Identify which cell holds the provided text, then report its (x, y) central coordinate. 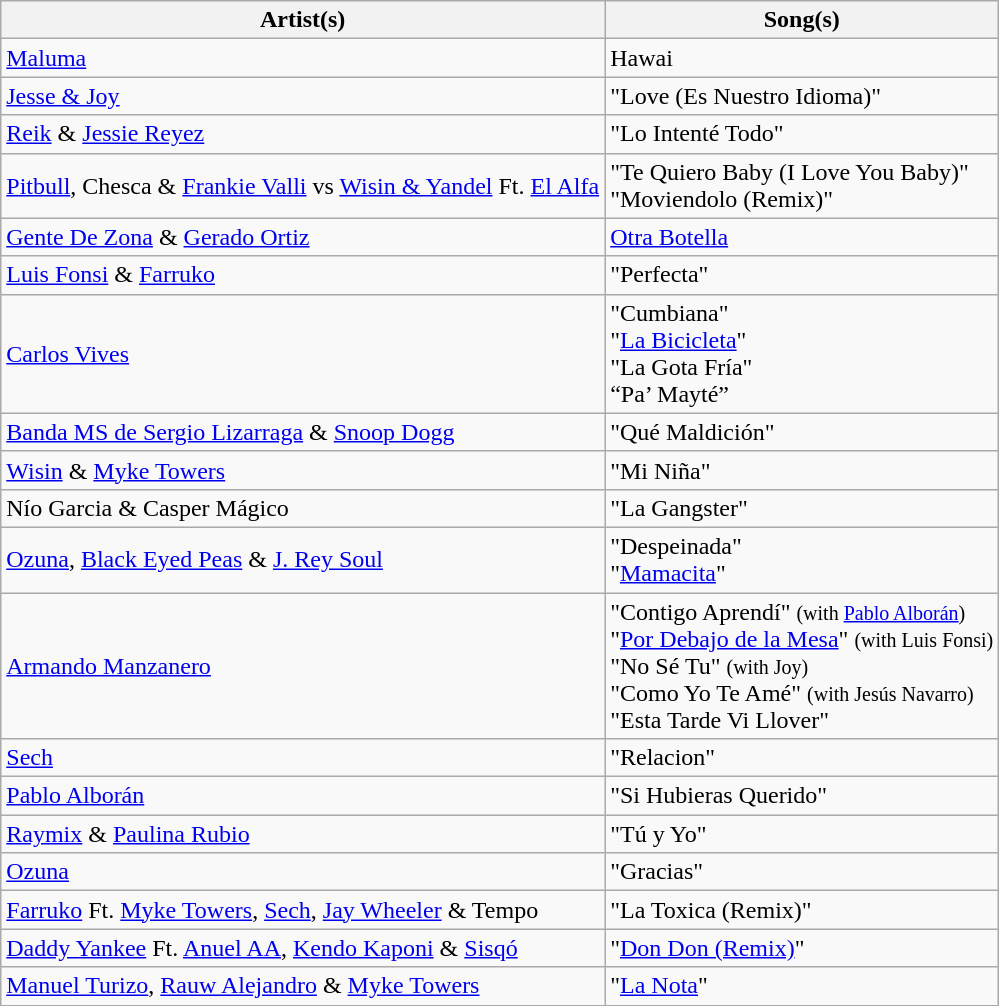
Banda MS de Sergio Lizarraga & Snoop Dogg (303, 432)
Armando Manzanero (303, 665)
Luis Fonsi & Farruko (303, 275)
Manuel Turizo, Rauw Alejandro & Myke Towers (303, 986)
"Despeinada""Mamacita" (802, 560)
Maluma (303, 58)
Ozuna (303, 872)
Jesse & Joy (303, 96)
Sech (303, 758)
Otra Botella (802, 237)
Daddy Yankee Ft. Anuel AA, Kendo Kaponi & Sisqó (303, 948)
"Si Hubieras Querido" (802, 796)
"La Toxica (Remix)" (802, 910)
Raymix & Paulina Rubio (303, 834)
"Tú y Yo" (802, 834)
"Love (Es Nuestro Idioma)" (802, 96)
"Perfecta" (802, 275)
Hawai (802, 58)
"La Gangster" (802, 508)
Pablo Alborán (303, 796)
Carlos Vives (303, 354)
"Cumbiana""La Bicicleta""La Gota Fría"“Pa’ Mayté” (802, 354)
Farruko Ft. Myke Towers, Sech, Jay Wheeler & Tempo (303, 910)
"Lo Intenté Todo" (802, 134)
Gente De Zona & Gerado Ortiz (303, 237)
"Gracias" (802, 872)
"Don Don (Remix)" (802, 948)
Reik & Jessie Reyez (303, 134)
"La Nota" (802, 986)
"Qué Maldición" (802, 432)
Nío Garcia & Casper Mágico (303, 508)
"Mi Niña" (802, 470)
"Relacion" (802, 758)
Artist(s) (303, 20)
Song(s) (802, 20)
Ozuna, Black Eyed Peas & J. Rey Soul (303, 560)
Pitbull, Chesca & Frankie Valli vs Wisin & Yandel Ft. El Alfa (303, 186)
Wisin & Myke Towers (303, 470)
"Te Quiero Baby (I Love You Baby)""Moviendolo (Remix)" (802, 186)
